Capture the cell that displays the provided text and extract its (X, Y) central coordinate. 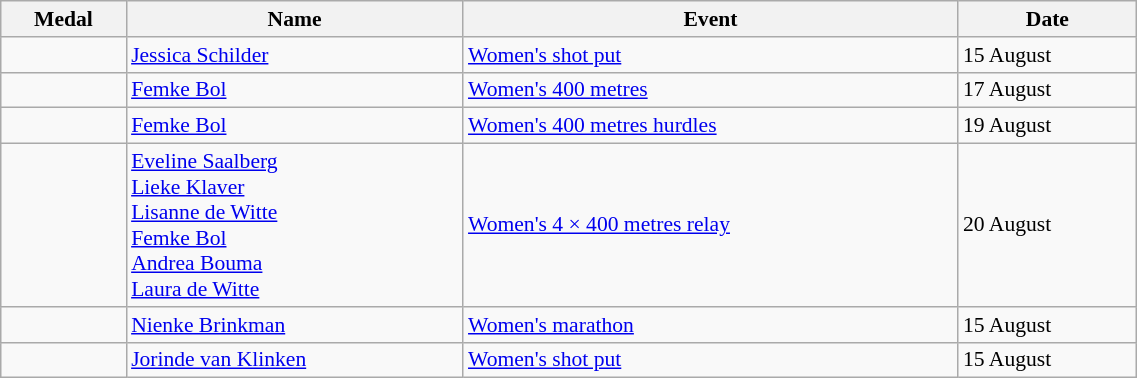
Name (294, 19)
17 August (1048, 90)
19 August (1048, 126)
20 August (1048, 226)
Eveline Saalberg Lieke Klaver Lisanne de Witte Femke BolAndrea Bouma Laura de Witte (294, 226)
Women's 400 metres hurdles (710, 126)
Jessica Schilder (294, 55)
Medal (64, 19)
Nienke Brinkman (294, 325)
Women's marathon (710, 325)
Date (1048, 19)
Event (710, 19)
Women's 400 metres (710, 90)
Jorinde van Klinken (294, 360)
Women's 4 × 400 metres relay (710, 226)
